For the text-containing cell, return its midpoint in [x, y] coordinate format. 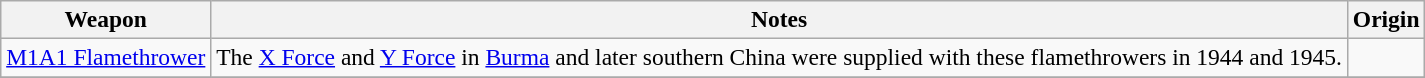
The X Force and Y Force in Burma and later southern China were supplied with these flamethrowers in 1944 and 1945. [780, 57]
Notes [780, 19]
Origin [1386, 19]
M1A1 Flamethrower [106, 57]
Weapon [106, 19]
